Determine the (X, Y) coordinate at the center of the cell enclosing the given text.  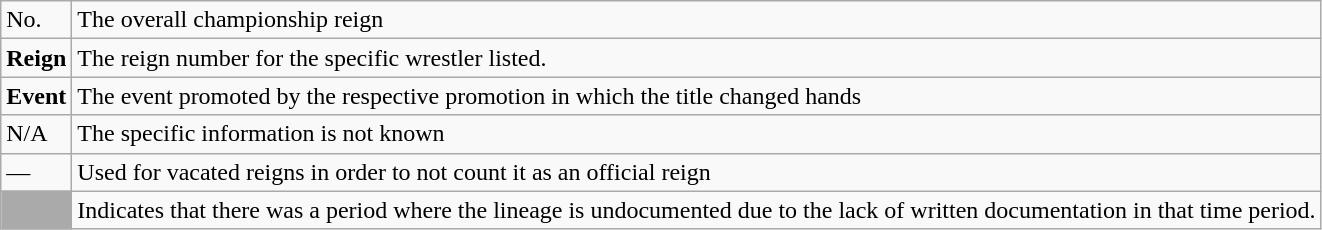
The event promoted by the respective promotion in which the title changed hands (696, 96)
No. (36, 20)
— (36, 172)
N/A (36, 134)
Used for vacated reigns in order to not count it as an official reign (696, 172)
Event (36, 96)
Reign (36, 58)
The reign number for the specific wrestler listed. (696, 58)
Indicates that there was a period where the lineage is undocumented due to the lack of written documentation in that time period. (696, 210)
The overall championship reign (696, 20)
The specific information is not known (696, 134)
